Pinpoint the cell where the given text exists, returning its [X, Y] midpoint coordinate. 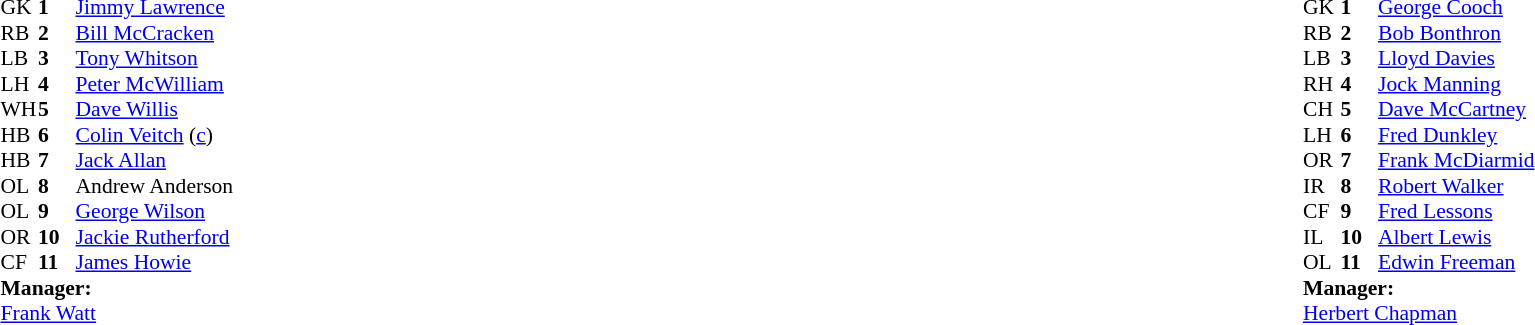
Fred Lessons [1456, 211]
Frank McDiarmid [1456, 161]
Tony Whitson [155, 59]
James Howie [155, 263]
Bill McCracken [155, 33]
Fred Dunkley [1456, 135]
Robert Walker [1456, 186]
Jock Manning [1456, 84]
George Wilson [155, 211]
Jackie Rutherford [155, 237]
CH [1322, 109]
Edwin Freeman [1456, 263]
Andrew Anderson [155, 186]
RH [1322, 84]
Bob Bonthron [1456, 33]
IL [1322, 237]
Dave McCartney [1456, 109]
Dave Willis [155, 109]
Jack Allan [155, 161]
Peter McWilliam [155, 84]
IR [1322, 186]
WH [19, 109]
Colin Veitch (c) [155, 135]
Albert Lewis [1456, 237]
Lloyd Davies [1456, 59]
